Identify which cell holds the provided text, then report its [x, y] central coordinate. 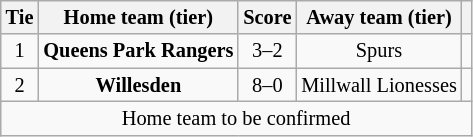
Spurs [378, 51]
Home team to be confirmed [236, 118]
Queens Park Rangers [138, 51]
Home team (tier) [138, 17]
Millwall Lionesses [378, 85]
2 [20, 85]
3–2 [267, 51]
Tie [20, 17]
Willesden [138, 85]
1 [20, 51]
Away team (tier) [378, 17]
8–0 [267, 85]
Score [267, 17]
